Extract the [X, Y] coordinate from the center of the cell holding the provided text.  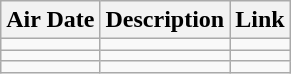
Air Date [50, 20]
Description [165, 20]
Link [260, 20]
